Return the [x, y] coordinate for the center point of the cell that contains the specified text.  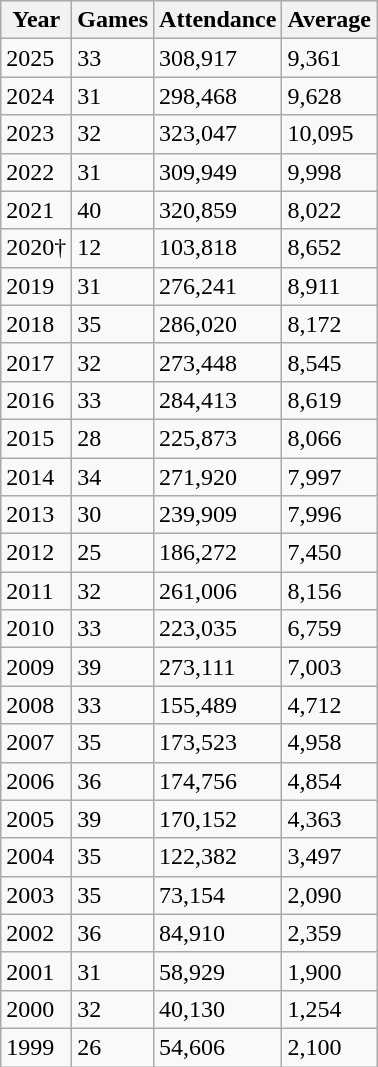
Year [36, 20]
2013 [36, 515]
4,712 [330, 705]
8,545 [330, 362]
223,035 [218, 629]
2010 [36, 629]
2008 [36, 705]
2022 [36, 172]
320,859 [218, 210]
155,489 [218, 705]
3,497 [330, 857]
309,949 [218, 172]
225,873 [218, 438]
2011 [36, 591]
2020† [36, 248]
2005 [36, 819]
8,911 [330, 286]
2016 [36, 400]
2015 [36, 438]
8,156 [330, 591]
84,910 [218, 933]
170,152 [218, 819]
7,997 [330, 477]
6,759 [330, 629]
2024 [36, 96]
2003 [36, 895]
276,241 [218, 286]
122,382 [218, 857]
2006 [36, 781]
Attendance [218, 20]
Games [113, 20]
7,003 [330, 667]
2004 [36, 857]
2014 [36, 477]
8,652 [330, 248]
271,920 [218, 477]
73,154 [218, 895]
2,100 [330, 1047]
9,361 [330, 58]
239,909 [218, 515]
58,929 [218, 971]
174,756 [218, 781]
2002 [36, 933]
273,448 [218, 362]
1999 [36, 1047]
25 [113, 553]
261,006 [218, 591]
28 [113, 438]
8,066 [330, 438]
2,359 [330, 933]
4,958 [330, 743]
9,998 [330, 172]
4,363 [330, 819]
284,413 [218, 400]
7,450 [330, 553]
2001 [36, 971]
Average [330, 20]
2000 [36, 1009]
2009 [36, 667]
40 [113, 210]
12 [113, 248]
298,468 [218, 96]
2019 [36, 286]
9,628 [330, 96]
286,020 [218, 324]
273,111 [218, 667]
2018 [36, 324]
2025 [36, 58]
173,523 [218, 743]
40,130 [218, 1009]
2023 [36, 134]
2,090 [330, 895]
2017 [36, 362]
1,254 [330, 1009]
1,900 [330, 971]
7,996 [330, 515]
2012 [36, 553]
8,022 [330, 210]
30 [113, 515]
308,917 [218, 58]
10,095 [330, 134]
103,818 [218, 248]
54,606 [218, 1047]
4,854 [330, 781]
323,047 [218, 134]
2007 [36, 743]
8,172 [330, 324]
34 [113, 477]
186,272 [218, 553]
26 [113, 1047]
8,619 [330, 400]
2021 [36, 210]
